Determine the [x, y] coordinate at the center of the cell enclosing the given text.  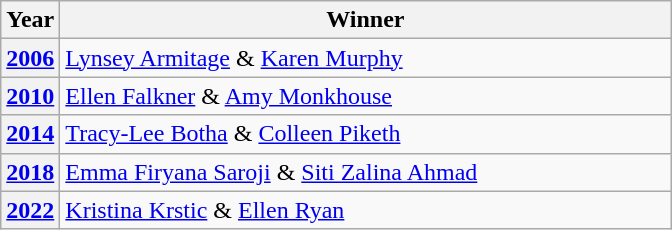
Lynsey Armitage & Karen Murphy [366, 58]
Year [30, 20]
Ellen Falkner & Amy Monkhouse [366, 96]
2022 [30, 210]
Kristina Krstic & Ellen Ryan [366, 210]
2010 [30, 96]
Winner [366, 20]
2006 [30, 58]
Tracy-Lee Botha & Colleen Piketh [366, 134]
Emma Firyana Saroji & Siti Zalina Ahmad [366, 172]
2014 [30, 134]
2018 [30, 172]
